Return the [x, y] coordinate for the center point of the cell that contains the specified text.  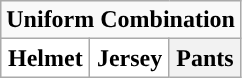
Pants [204, 58]
Helmet [46, 58]
Uniform Combination [121, 20]
Jersey [130, 58]
